Scan for the cell matching the given text and deliver its (x, y) coordinate at center. 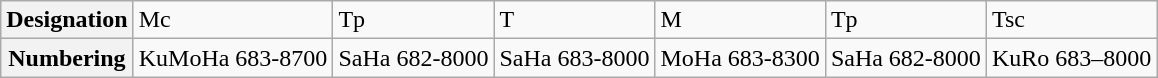
MoHa 683-8300 (740, 58)
Mc (233, 20)
T (574, 20)
KuRo 683–8000 (1071, 58)
M (740, 20)
SaHa 683-8000 (574, 58)
Designation (67, 20)
Tsc (1071, 20)
KuMoHa 683-8700 (233, 58)
Numbering (67, 58)
